Extract the (x, y) coordinate from the center of the cell holding the provided text.  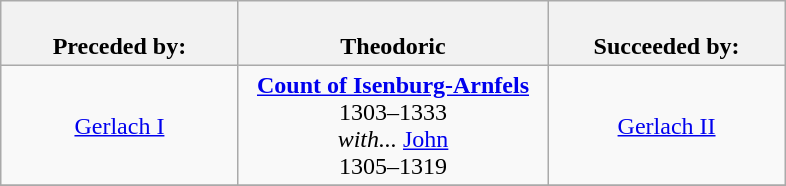
Theodoric (392, 34)
Count of Isenburg-Arnfels1303–1333with... John1305–1319 (392, 126)
Preceded by: (119, 34)
Gerlach II (667, 126)
Gerlach I (119, 126)
Succeeded by: (667, 34)
